Search for the cell housing the specified text and yield its (x, y) center coordinate. 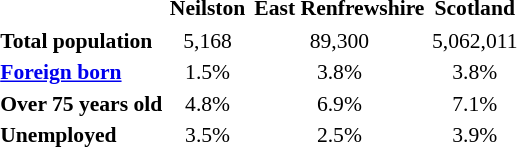
4.8% (208, 104)
6.9% (339, 104)
3.8% (339, 72)
89,300 (339, 40)
5,168 (208, 40)
1.5% (208, 72)
